For the text-containing cell, return its midpoint in (X, Y) coordinate format. 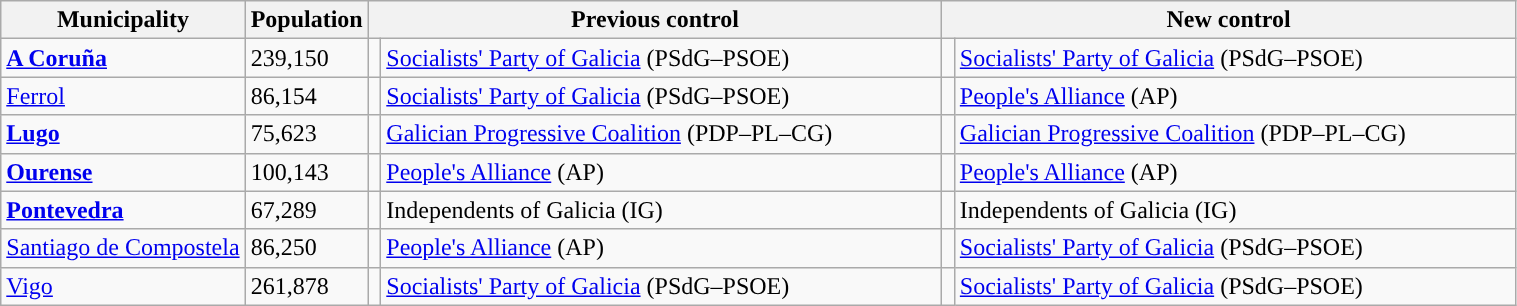
A Coruña (123, 58)
75,623 (306, 134)
New control (1229, 20)
67,289 (306, 210)
Vigo (123, 286)
86,154 (306, 96)
Previous control (655, 20)
Ourense (123, 172)
Ferrol (123, 96)
Santiago de Compostela (123, 248)
100,143 (306, 172)
Municipality (123, 20)
261,878 (306, 286)
Lugo (123, 134)
239,150 (306, 58)
86,250 (306, 248)
Population (306, 20)
Pontevedra (123, 210)
